Pinpoint the cell where the given text exists, returning its (X, Y) midpoint coordinate. 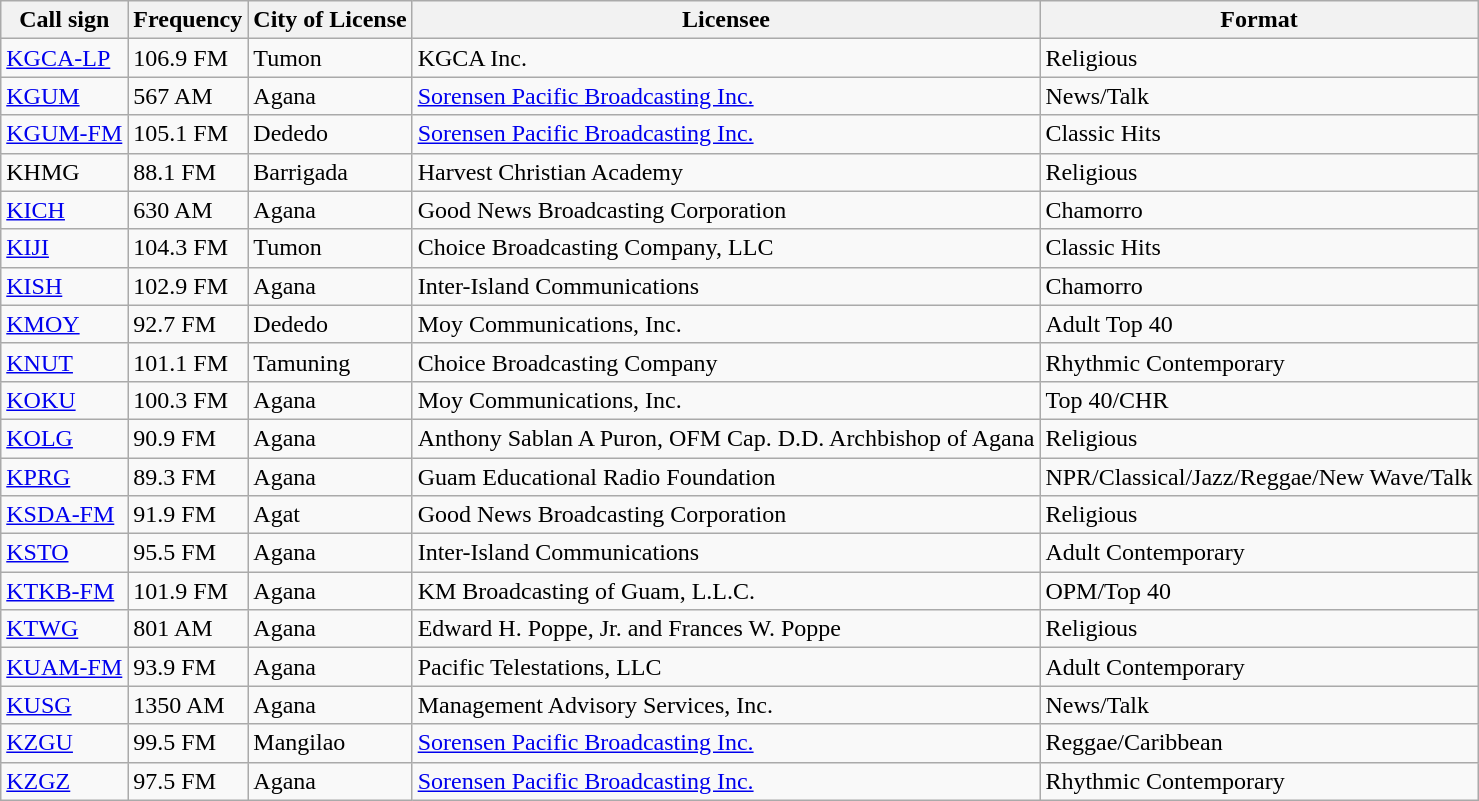
Frequency (188, 20)
101.1 FM (188, 362)
Top 40/CHR (1259, 400)
Choice Broadcasting Company (726, 362)
Mangilao (330, 743)
KUSG (64, 705)
99.5 FM (188, 743)
Adult Top 40 (1259, 324)
106.9 FM (188, 58)
Call sign (64, 20)
104.3 FM (188, 248)
KMOY (64, 324)
KTKB-FM (64, 591)
801 AM (188, 629)
91.9 FM (188, 515)
90.9 FM (188, 438)
Harvest Christian Academy (726, 172)
101.9 FM (188, 591)
Anthony Sablan A Puron, OFM Cap. D.D. Archbishop of Agana (726, 438)
KSTO (64, 553)
KISH (64, 286)
93.9 FM (188, 667)
Tamuning (330, 362)
KPRG (64, 477)
105.1 FM (188, 134)
KIJI (64, 248)
Barrigada (330, 172)
100.3 FM (188, 400)
89.3 FM (188, 477)
KGUM (64, 96)
97.5 FM (188, 781)
KTWG (64, 629)
92.7 FM (188, 324)
88.1 FM (188, 172)
NPR/Classical/Jazz/Reggae/New Wave/Talk (1259, 477)
630 AM (188, 210)
Management Advisory Services, Inc. (726, 705)
KNUT (64, 362)
KGCA Inc. (726, 58)
KZGZ (64, 781)
Agat (330, 515)
Licensee (726, 20)
KZGU (64, 743)
95.5 FM (188, 553)
Edward H. Poppe, Jr. and Frances W. Poppe (726, 629)
Reggae/Caribbean (1259, 743)
KM Broadcasting of Guam, L.L.C. (726, 591)
Format (1259, 20)
KGCA-LP (64, 58)
KGUM-FM (64, 134)
1350 AM (188, 705)
KUAM-FM (64, 667)
Pacific Telestations, LLC (726, 667)
Guam Educational Radio Foundation (726, 477)
Choice Broadcasting Company, LLC (726, 248)
KICH (64, 210)
KHMG (64, 172)
567 AM (188, 96)
KSDA-FM (64, 515)
OPM/Top 40 (1259, 591)
KOKU (64, 400)
102.9 FM (188, 286)
City of License (330, 20)
KOLG (64, 438)
